Return [X, Y] of the center of cell containing provided text 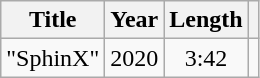
3:42 [206, 58]
Length [206, 20]
Year [134, 20]
"SphinX" [53, 58]
Title [53, 20]
2020 [134, 58]
